Search for the cell housing the specified text and yield its (X, Y) center coordinate. 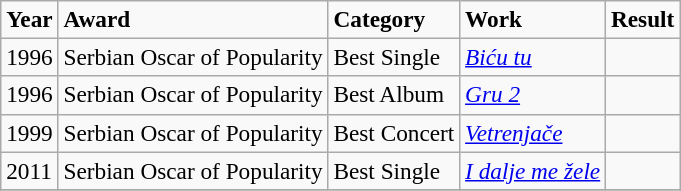
I dalje me žele (533, 170)
Best Album (394, 95)
Biću tu (533, 57)
Vetrenjače (533, 133)
Result (643, 19)
Year (30, 19)
Category (394, 19)
Gru 2 (533, 95)
Best Concert (394, 133)
Work (533, 19)
1999 (30, 133)
Award (193, 19)
2011 (30, 170)
